Output the [x, y] coordinate of the center of the cell containing the given text.  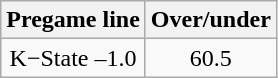
Pregame line [74, 20]
K−State –1.0 [74, 58]
60.5 [210, 58]
Over/under [210, 20]
